Return [X, Y] of the center of cell containing provided text 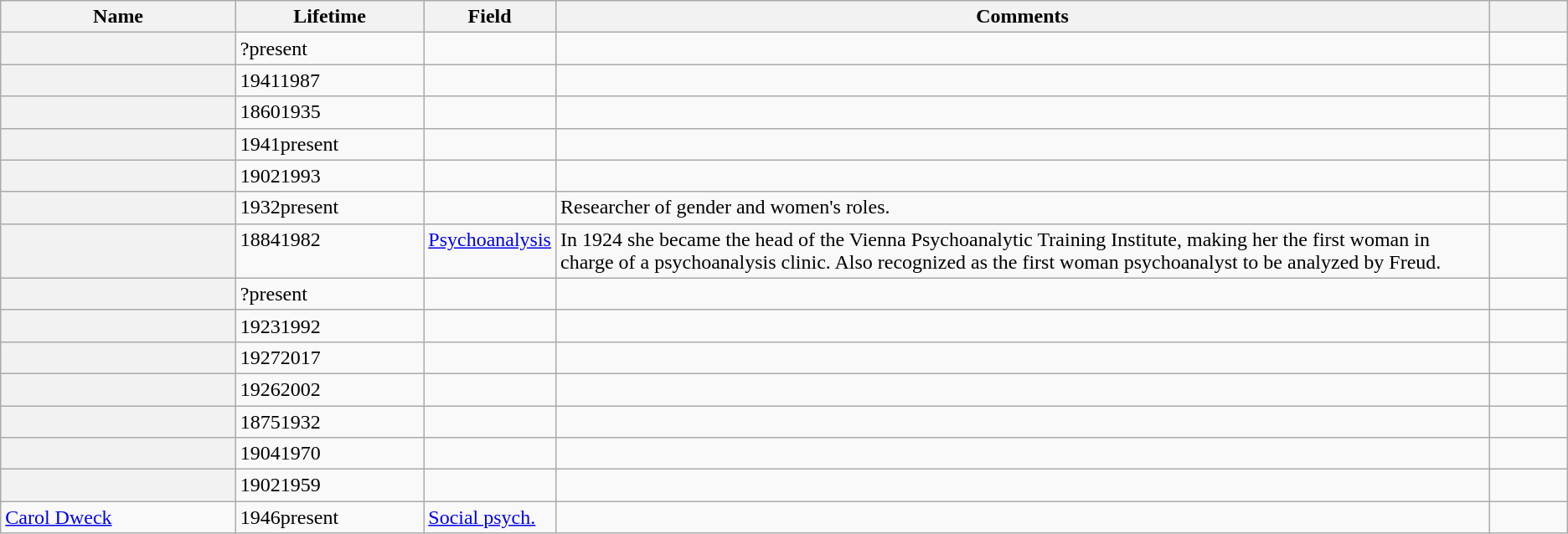
Researcher of gender and women's roles. [1022, 208]
19411987 [329, 80]
1946present [329, 517]
18751932 [329, 421]
18601935 [329, 112]
Carol Dweck [119, 517]
Social psych. [490, 517]
19041970 [329, 454]
Lifetime [329, 17]
19272017 [329, 357]
1941present [329, 144]
Psychoanalysis [490, 251]
19231992 [329, 326]
Comments [1022, 17]
Name [119, 17]
18841982 [329, 251]
19262002 [329, 389]
Field [490, 17]
19021959 [329, 485]
1932present [329, 208]
19021993 [329, 176]
